Find where the given text appears and provide that cell's center as [x, y] coordinate. 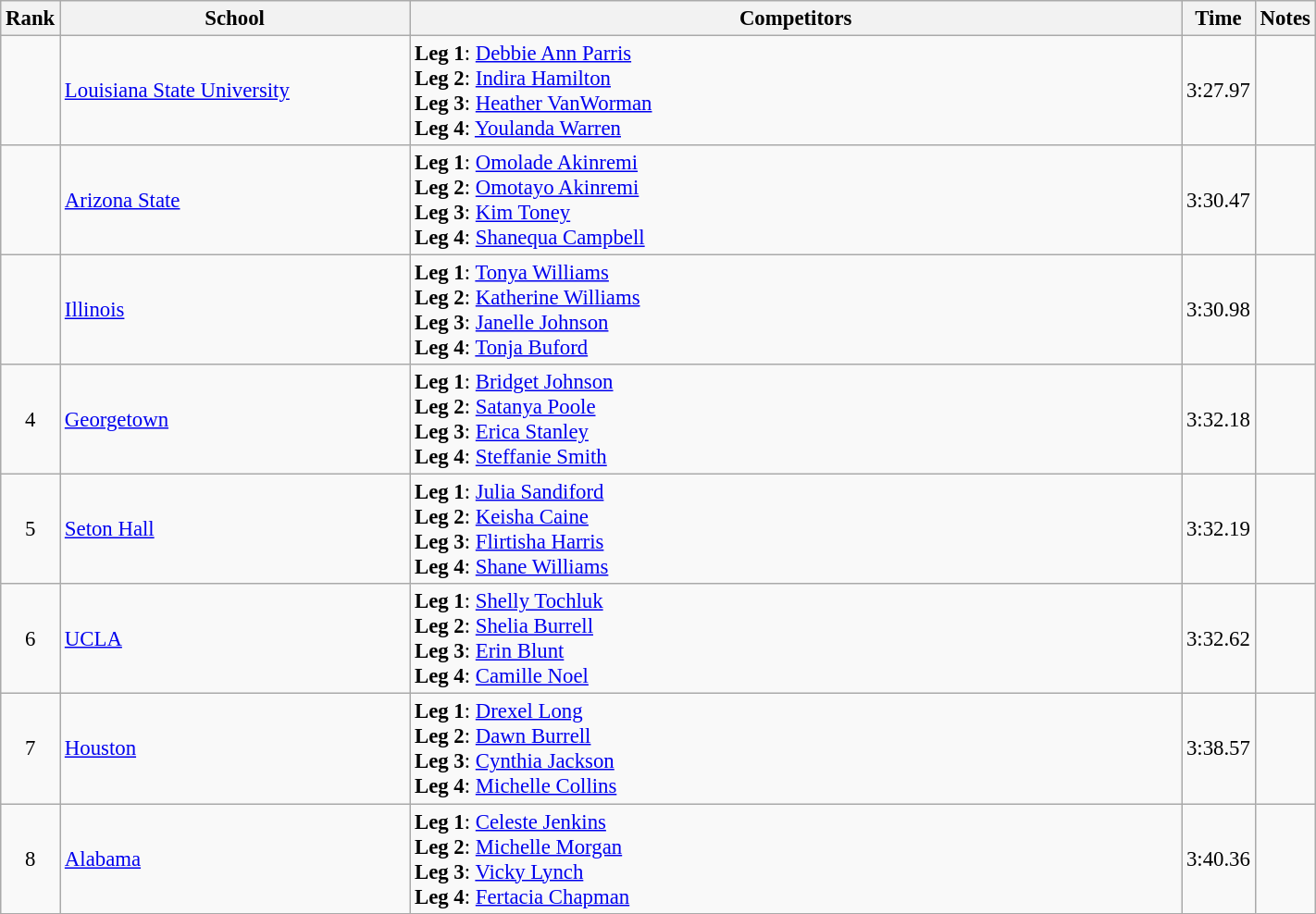
Illinois [235, 311]
Alabama [235, 858]
7 [31, 749]
3:30.98 [1219, 311]
8 [31, 858]
Leg 1: Celeste Jenkins Leg 2: Michelle Morgan Leg 3: Vicky Lynch Leg 4: Fertacia Chapman [796, 858]
3:30.47 [1219, 200]
5 [31, 529]
3:32.19 [1219, 529]
3:32.62 [1219, 640]
Leg 1: Drexel Long Leg 2: Dawn Burrell Leg 3: Cynthia Jackson Leg 4: Michelle Collins [796, 749]
Houston [235, 749]
School [235, 19]
4 [31, 420]
Leg 1: Omolade Akinremi Leg 2: Omotayo Akinremi Leg 3: Kim Toney Leg 4: Shanequa Campbell [796, 200]
6 [31, 640]
Georgetown [235, 420]
Notes [1285, 19]
UCLA [235, 640]
3:38.57 [1219, 749]
Rank [31, 19]
3:32.18 [1219, 420]
Time [1219, 19]
Arizona State [235, 200]
3:40.36 [1219, 858]
Competitors [796, 19]
Leg 1: Tonya Williams Leg 2: Katherine Williams Leg 3: Janelle Johnson Leg 4: Tonja Buford [796, 311]
Leg 1: Debbie Ann Parris Leg 2: Indira Hamilton Leg 3: Heather VanWorman Leg 4: Youlanda Warren [796, 91]
Louisiana State University [235, 91]
Seton Hall [235, 529]
Leg 1: Bridget Johnson Leg 2: Satanya Poole Leg 3: Erica Stanley Leg 4: Steffanie Smith [796, 420]
Leg 1: Julia Sandiford Leg 2: Keisha Caine Leg 3: Flirtisha Harris Leg 4: Shane Williams [796, 529]
Leg 1: Shelly Tochluk Leg 2: Shelia Burrell Leg 3: Erin Blunt Leg 4: Camille Noel [796, 640]
3:27.97 [1219, 91]
